Provide the [X, Y] coordinate of the cell's center where the given text is located.  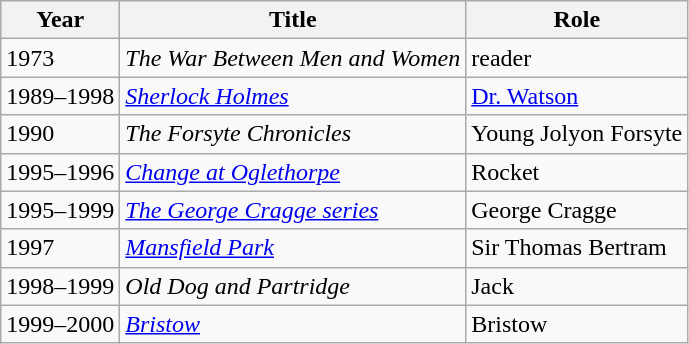
1989–1998 [60, 96]
George Cragge [577, 210]
Sir Thomas Bertram [577, 248]
Sherlock Holmes [293, 96]
Jack [577, 286]
Dr. Watson [577, 96]
The George Cragge series [293, 210]
Rocket [577, 172]
1999–2000 [60, 324]
Old Dog and Partridge [293, 286]
1990 [60, 134]
1995–1999 [60, 210]
Year [60, 20]
Young Jolyon Forsyte [577, 134]
reader [577, 58]
1973 [60, 58]
1995–1996 [60, 172]
1998–1999 [60, 286]
Title [293, 20]
Change at Oglethorpe [293, 172]
The War Between Men and Women [293, 58]
Mansfield Park [293, 248]
The Forsyte Chronicles [293, 134]
Role [577, 20]
1997 [60, 248]
